Detect which cell encompasses the target text, then output its [x, y] center coordinate. 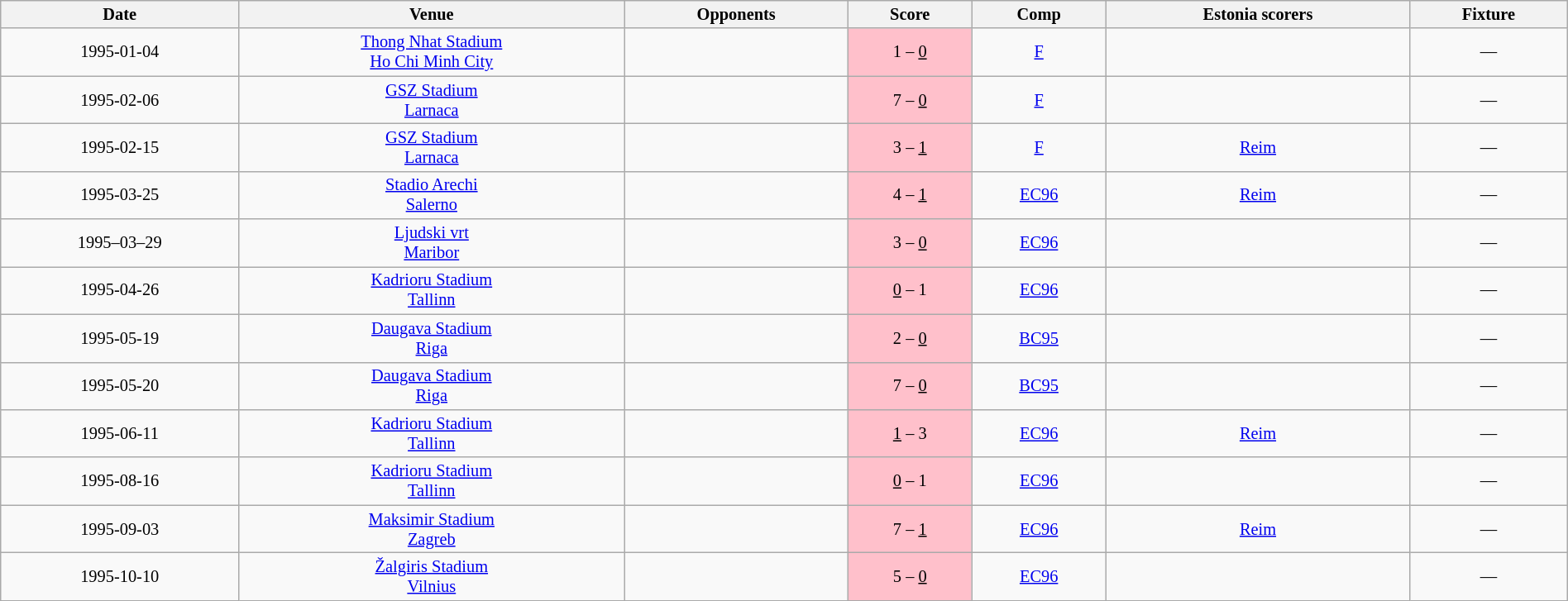
Date [120, 14]
Score [910, 14]
5 – 0 [910, 576]
1995-03-25 [120, 195]
7 – 1 [910, 529]
1995-08-16 [120, 481]
1995-01-04 [120, 52]
Estonia scorers [1257, 14]
1 – 3 [910, 433]
Fixture [1489, 14]
1995-05-20 [120, 386]
Thong Nhat Stadium Ho Chi Minh City [432, 52]
1995-05-19 [120, 338]
Ljudski vrt Maribor [432, 243]
Comp [1039, 14]
1 – 0 [910, 52]
1995-06-11 [120, 433]
1995-02-06 [120, 100]
1995-04-26 [120, 290]
3 – 1 [910, 147]
Žalgiris Stadium Vilnius [432, 576]
Venue [432, 14]
2 – 0 [910, 338]
3 – 0 [910, 243]
Opponents [736, 14]
4 – 1 [910, 195]
1995-09-03 [120, 529]
1995-02-15 [120, 147]
1995–03–29 [120, 243]
Stadio Arechi Salerno [432, 195]
1995-10-10 [120, 576]
Maksimir Stadium Zagreb [432, 529]
